Identify which cell holds the provided text, then report its (X, Y) central coordinate. 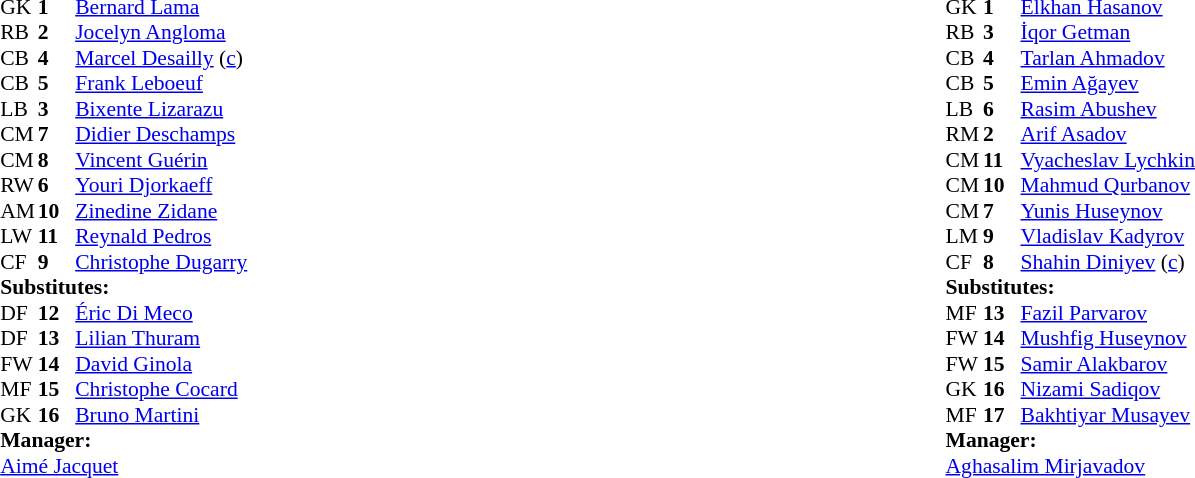
Christophe Dugarry (161, 262)
Christophe Cocard (161, 389)
Youri Djorkaeff (161, 185)
LW (19, 236)
Arif Asadov (1108, 134)
Samir Alakbarov (1108, 364)
Frank Leboeuf (161, 83)
Lilian Thuram (161, 338)
Rasim Abushev (1108, 109)
Vyacheslav Lychkin (1108, 160)
Yunis Huseynov (1108, 211)
Mushfig Huseynov (1108, 338)
17 (1002, 415)
AM (19, 211)
Vincent Guérin (161, 160)
İqor Getman (1108, 32)
Vladislav Kadyrov (1108, 236)
Tarlan Ahmadov (1108, 58)
Reynald Pedros (161, 236)
Nizami Sadiqov (1108, 389)
12 (57, 313)
RM (965, 134)
Éric Di Meco (161, 313)
Didier Deschamps (161, 134)
Jocelyn Angloma (161, 32)
Mahmud Qurbanov (1108, 185)
Bruno Martini (161, 415)
Marcel Desailly (c) (161, 58)
LM (965, 236)
Emin Ağayev (1108, 83)
Fazil Parvarov (1108, 313)
Zinedine Zidane (161, 211)
Shahin Diniyev (c) (1108, 262)
Bixente Lizarazu (161, 109)
Bakhtiyar Musayev (1108, 415)
RW (19, 185)
David Ginola (161, 364)
